Locate the cell with the specified text and output its [X, Y] center coordinate. 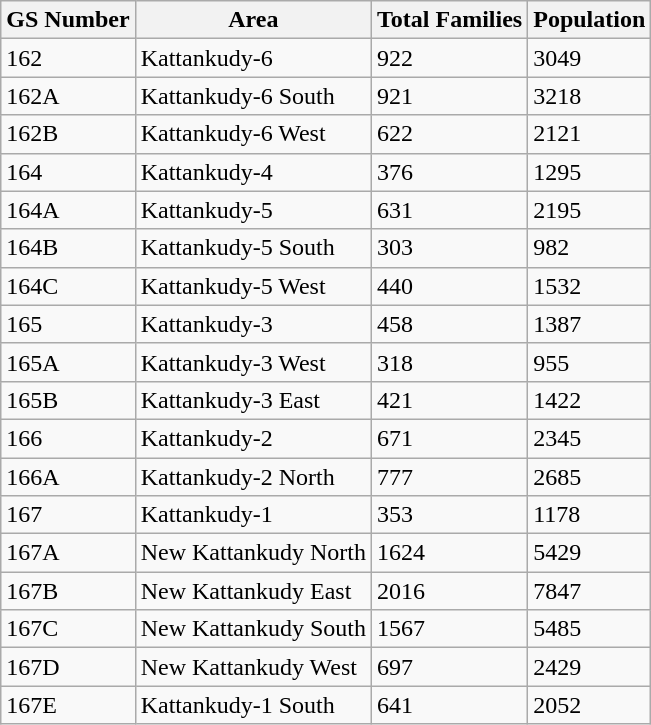
641 [450, 705]
1387 [590, 324]
167B [68, 591]
New Kattankudy East [253, 591]
162A [68, 96]
167A [68, 553]
1422 [590, 400]
318 [450, 362]
Kattankudy-2 [253, 438]
2685 [590, 477]
376 [450, 172]
New Kattankudy North [253, 553]
166A [68, 477]
2429 [590, 667]
Kattankudy-5 South [253, 248]
982 [590, 248]
Area [253, 20]
1295 [590, 172]
622 [450, 134]
421 [450, 400]
New Kattankudy South [253, 629]
1178 [590, 515]
Population [590, 20]
165B [68, 400]
167D [68, 667]
167C [68, 629]
166 [68, 438]
Kattankudy-6 South [253, 96]
3049 [590, 58]
165A [68, 362]
167E [68, 705]
Kattankudy-6 West [253, 134]
922 [450, 58]
2016 [450, 591]
2052 [590, 705]
5429 [590, 553]
162 [68, 58]
Kattankudy-2 North [253, 477]
Kattankudy-3 West [253, 362]
7847 [590, 591]
Kattankudy-1 [253, 515]
Kattankudy-3 East [253, 400]
GS Number [68, 20]
167 [68, 515]
Kattankudy-3 [253, 324]
697 [450, 667]
303 [450, 248]
Total Families [450, 20]
777 [450, 477]
Kattankudy-5 West [253, 286]
671 [450, 438]
458 [450, 324]
164 [68, 172]
2121 [590, 134]
440 [450, 286]
Kattankudy-4 [253, 172]
2345 [590, 438]
5485 [590, 629]
1567 [450, 629]
1532 [590, 286]
2195 [590, 210]
Kattankudy-5 [253, 210]
164C [68, 286]
1624 [450, 553]
165 [68, 324]
164B [68, 248]
164A [68, 210]
3218 [590, 96]
Kattankudy-6 [253, 58]
353 [450, 515]
921 [450, 96]
New Kattankudy West [253, 667]
631 [450, 210]
Kattankudy-1 South [253, 705]
955 [590, 362]
162B [68, 134]
